Search for the cell housing the specified text and yield its (X, Y) center coordinate. 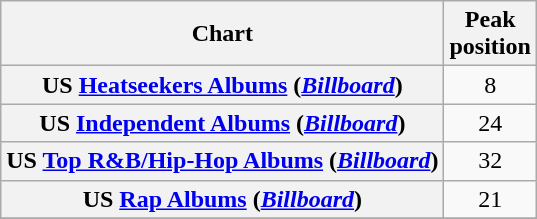
US Heatseekers Albums (Billboard) (222, 85)
Chart (222, 34)
US Rap Albums (Billboard) (222, 199)
US Top R&B/Hip-Hop Albums (Billboard) (222, 161)
24 (490, 123)
Peakposition (490, 34)
US Independent Albums (Billboard) (222, 123)
32 (490, 161)
21 (490, 199)
8 (490, 85)
